Scan for the cell matching the given text and deliver its (x, y) coordinate at center. 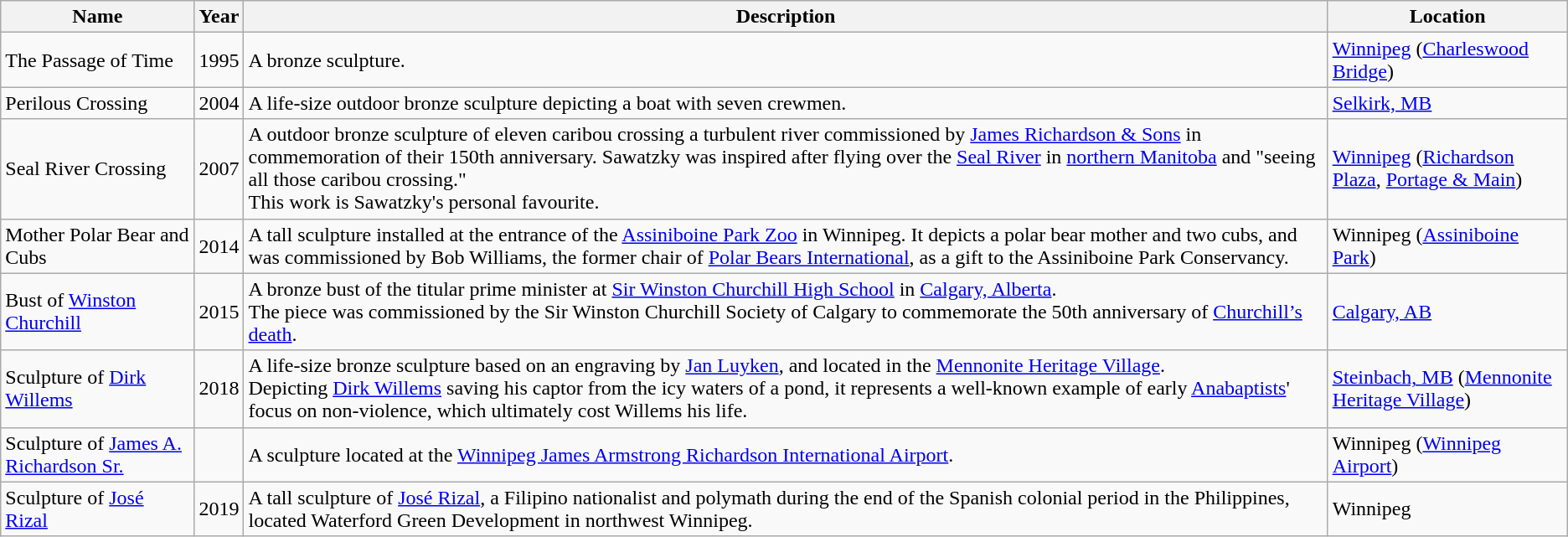
Sculpture of James A. Richardson Sr. (97, 454)
1995 (219, 60)
Name (97, 17)
Sculpture of Dirk Willems (97, 389)
2014 (219, 246)
2004 (219, 103)
Location (1447, 17)
Description (786, 17)
Bust of Winston Churchill (97, 312)
Winnipeg (Assiniboine Park) (1447, 246)
Mother Polar Bear and Cubs (97, 246)
The Passage of Time (97, 60)
Winnipeg (Winnipeg Airport) (1447, 454)
Calgary, AB (1447, 312)
Perilous Crossing (97, 103)
Sculpture of José Rizal (97, 509)
A sculpture located at the Winnipeg James Armstrong Richardson International Airport. (786, 454)
Steinbach, MB (Mennonite Heritage Village) (1447, 389)
2019 (219, 509)
2015 (219, 312)
2007 (219, 169)
Selkirk, MB (1447, 103)
A bronze sculpture. (786, 60)
2018 (219, 389)
Winnipeg (Charleswood Bridge) (1447, 60)
Seal River Crossing (97, 169)
Year (219, 17)
Winnipeg (Richardson Plaza, Portage & Main) (1447, 169)
Winnipeg (1447, 509)
A life-size outdoor bronze sculpture depicting a boat with seven crewmen. (786, 103)
